Capture the cell that displays the provided text and extract its (X, Y) central coordinate. 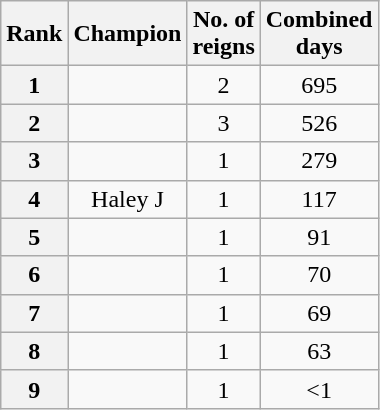
<1 (319, 389)
70 (319, 275)
7 (34, 313)
695 (319, 85)
279 (319, 161)
5 (34, 237)
526 (319, 123)
8 (34, 351)
6 (34, 275)
4 (34, 199)
Haley J (128, 199)
Champion (128, 34)
63 (319, 351)
No. ofreigns (224, 34)
Rank (34, 34)
69 (319, 313)
117 (319, 199)
9 (34, 389)
Combineddays (319, 34)
91 (319, 237)
